Search for the cell housing the specified text and yield its (x, y) center coordinate. 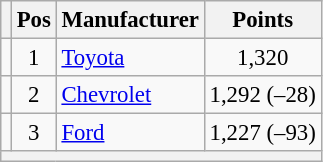
Chevrolet (130, 95)
1,320 (262, 58)
1,292 (–28) (262, 95)
Pos (34, 20)
Manufacturer (130, 20)
1,227 (–93) (262, 133)
2 (34, 95)
Ford (130, 133)
3 (34, 133)
Points (262, 20)
Toyota (130, 58)
1 (34, 58)
